Extract the [x, y] coordinate from the center of the cell holding the provided text.  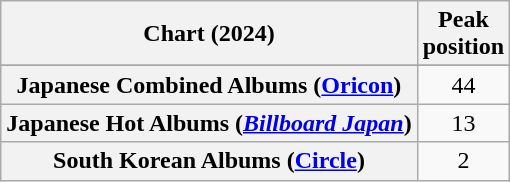
Chart (2024) [209, 34]
2 [463, 161]
Japanese Hot Albums (Billboard Japan) [209, 123]
Peakposition [463, 34]
44 [463, 85]
13 [463, 123]
South Korean Albums (Circle) [209, 161]
Japanese Combined Albums (Oricon) [209, 85]
